Search for the cell housing the specified text and yield its [x, y] center coordinate. 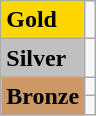
Bronze [43, 96]
Silver [43, 58]
Gold [43, 20]
